Provide the (X, Y) coordinate of the cell's center where the given text is located.  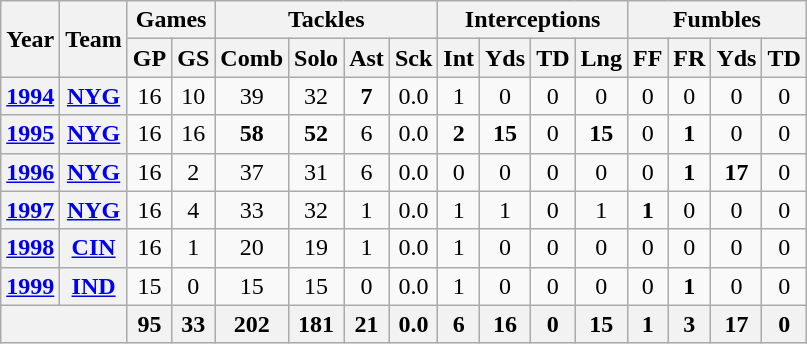
3 (690, 324)
GP (149, 58)
37 (252, 172)
19 (316, 248)
1996 (30, 172)
Solo (316, 58)
58 (252, 134)
31 (316, 172)
IND (94, 286)
Comb (252, 58)
10 (194, 96)
4 (194, 210)
Team (94, 39)
1997 (30, 210)
181 (316, 324)
7 (367, 96)
Fumbles (716, 20)
20 (252, 248)
Lng (601, 58)
Int (459, 58)
1995 (30, 134)
GS (194, 58)
1998 (30, 248)
FR (690, 58)
Tackles (326, 20)
52 (316, 134)
Ast (367, 58)
1994 (30, 96)
1999 (30, 286)
Year (30, 39)
FF (647, 58)
Interceptions (533, 20)
Sck (413, 58)
21 (367, 324)
202 (252, 324)
39 (252, 96)
CIN (94, 248)
Games (170, 20)
95 (149, 324)
